Determine the [X, Y] coordinate at the center of the cell enclosing the given text.  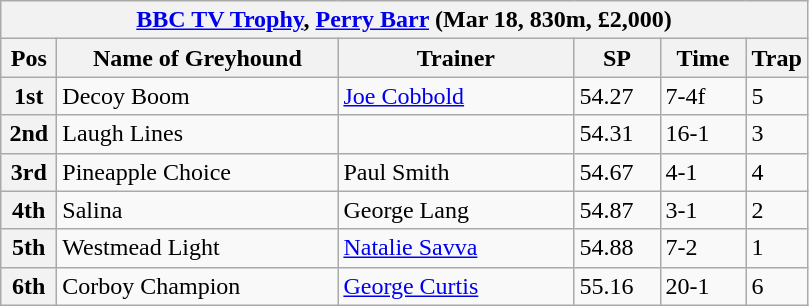
Pos [29, 58]
54.27 [617, 96]
Natalie Savva [456, 248]
6th [29, 286]
Corboy Champion [198, 286]
3-1 [703, 210]
54.87 [617, 210]
3 [776, 134]
4th [29, 210]
Pineapple Choice [198, 172]
Time [703, 58]
Decoy Boom [198, 96]
16-1 [703, 134]
George Curtis [456, 286]
7-4f [703, 96]
SP [617, 58]
4 [776, 172]
Joe Cobbold [456, 96]
2 [776, 210]
Westmead Light [198, 248]
1 [776, 248]
Paul Smith [456, 172]
BBC TV Trophy, Perry Barr (Mar 18, 830m, £2,000) [404, 20]
Laugh Lines [198, 134]
Trap [776, 58]
6 [776, 286]
2nd [29, 134]
7-2 [703, 248]
4-1 [703, 172]
20-1 [703, 286]
3rd [29, 172]
5th [29, 248]
55.16 [617, 286]
Name of Greyhound [198, 58]
54.88 [617, 248]
1st [29, 96]
54.67 [617, 172]
Salina [198, 210]
George Lang [456, 210]
Trainer [456, 58]
5 [776, 96]
54.31 [617, 134]
